Scan for the cell matching the given text and deliver its [x, y] coordinate at center. 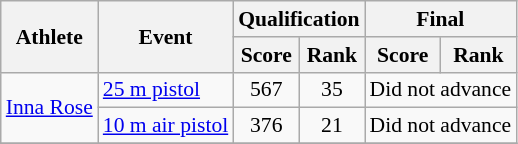
25 m pistol [166, 90]
Athlete [50, 36]
35 [332, 90]
567 [266, 90]
Qualification [298, 19]
Event [166, 36]
21 [332, 126]
10 m air pistol [166, 126]
Inna Rose [50, 108]
376 [266, 126]
Final [441, 19]
